Determine the [x, y] coordinate at the center of the cell enclosing the given text.  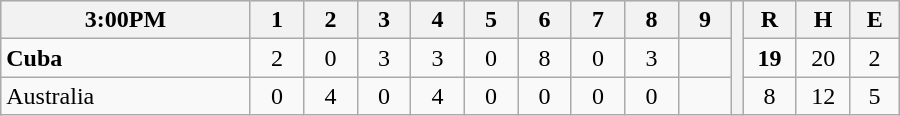
H [823, 20]
9 [704, 20]
Australia [126, 96]
20 [823, 58]
R [770, 20]
19 [770, 58]
Cuba [126, 58]
E [874, 20]
1 [276, 20]
3:00PM [126, 20]
7 [598, 20]
12 [823, 96]
6 [544, 20]
